Capture the cell that displays the provided text and extract its (x, y) central coordinate. 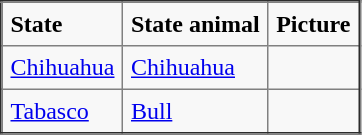
Tabasco (62, 111)
State (62, 24)
Bull (196, 111)
Picture (314, 24)
State animal (196, 24)
